Search for the cell housing the specified text and yield its (x, y) center coordinate. 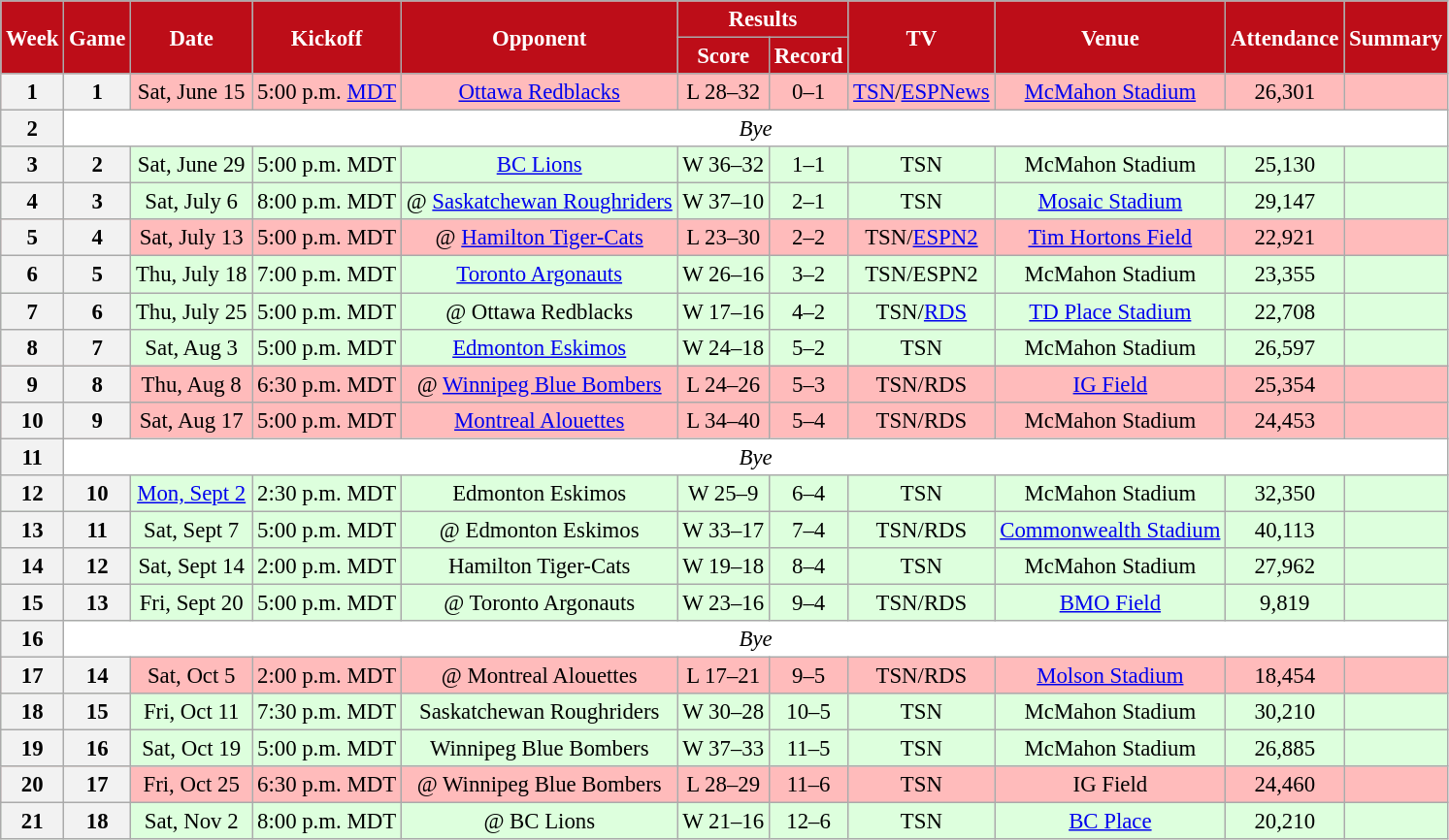
Montreal Alouettes (540, 420)
2:30 p.m. MDT (327, 494)
19 (33, 749)
W 33–17 (723, 530)
@ Ottawa Redblacks (540, 311)
Ottawa Redblacks (540, 92)
9–4 (807, 602)
Results (763, 19)
23,355 (1285, 275)
W 24–18 (723, 347)
7–4 (807, 530)
BC Place (1110, 822)
BC Lions (540, 165)
@ Toronto Argonauts (540, 602)
W 30–28 (723, 712)
6–4 (807, 494)
20,210 (1285, 822)
Hamilton Tiger-Cats (540, 566)
26,597 (1285, 347)
TD Place Stadium (1110, 311)
Kickoff (327, 37)
Winnipeg Blue Bombers (540, 749)
Mosaic Stadium (1110, 202)
@ BC Lions (540, 822)
1–1 (807, 165)
L 28–32 (723, 92)
W 26–16 (723, 275)
@ Montreal Alouettes (540, 676)
Sat, Oct 19 (192, 749)
9,819 (1285, 602)
2–1 (807, 202)
Fri, Sept 20 (192, 602)
Thu, July 18 (192, 275)
7:00 p.m. MDT (327, 275)
18,454 (1285, 676)
W 37–33 (723, 749)
@ Hamilton Tiger-Cats (540, 238)
8–4 (807, 566)
TSN/ESPNews (922, 92)
Thu, July 25 (192, 311)
Summary (1396, 37)
Attendance (1285, 37)
Sat, June 29 (192, 165)
40,113 (1285, 530)
Opponent (540, 37)
11–6 (807, 785)
10–5 (807, 712)
Venue (1110, 37)
12–6 (807, 822)
Score (723, 56)
Fri, Oct 25 (192, 785)
2–2 (807, 238)
5–3 (807, 384)
Week (33, 37)
L 34–40 (723, 420)
Thu, Aug 8 (192, 384)
3–2 (807, 275)
W 37–10 (723, 202)
Game (97, 37)
9–5 (807, 676)
BMO Field (1110, 602)
26,301 (1285, 92)
Sat, July 6 (192, 202)
29,147 (1285, 202)
W 25–9 (723, 494)
5–4 (807, 420)
Sat, Nov 2 (192, 822)
Record (807, 56)
Date (192, 37)
W 19–18 (723, 566)
Sat, Aug 17 (192, 420)
W 36–32 (723, 165)
L 28–29 (723, 785)
7:30 p.m. MDT (327, 712)
TV (922, 37)
Sat, Oct 5 (192, 676)
W 23–16 (723, 602)
26,885 (1285, 749)
22,921 (1285, 238)
L 24–26 (723, 384)
27,962 (1285, 566)
30,210 (1285, 712)
W 17–16 (723, 311)
20 (33, 785)
Fri, Oct 11 (192, 712)
11–5 (807, 749)
Sat, June 15 (192, 92)
4–2 (807, 311)
Saskatchewan Roughriders (540, 712)
Sat, July 13 (192, 238)
Toronto Argonauts (540, 275)
25,130 (1285, 165)
22,708 (1285, 311)
L 17–21 (723, 676)
Sat, Sept 14 (192, 566)
0–1 (807, 92)
25,354 (1285, 384)
Sat, Sept 7 (192, 530)
Tim Hortons Field (1110, 238)
Molson Stadium (1110, 676)
32,350 (1285, 494)
@ Edmonton Eskimos (540, 530)
Mon, Sept 2 (192, 494)
W 21–16 (723, 822)
Commonwealth Stadium (1110, 530)
5–2 (807, 347)
24,453 (1285, 420)
21 (33, 822)
@ Saskatchewan Roughriders (540, 202)
Sat, Aug 3 (192, 347)
24,460 (1285, 785)
L 23–30 (723, 238)
